Output the [x, y] coordinate of the center of the cell containing the given text.  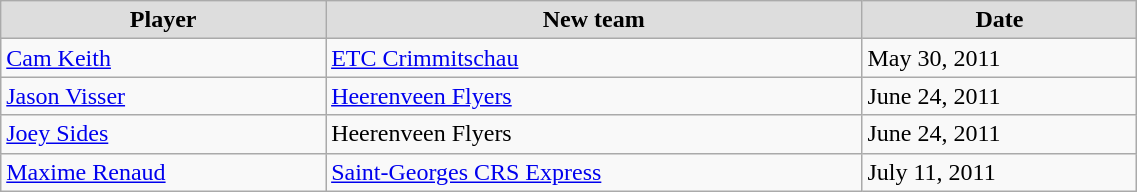
Cam Keith [164, 58]
New team [594, 20]
Date [1000, 20]
July 11, 2011 [1000, 172]
Joey Sides [164, 134]
Jason Visser [164, 96]
ETC Crimmitschau [594, 58]
Player [164, 20]
Maxime Renaud [164, 172]
May 30, 2011 [1000, 58]
Saint-Georges CRS Express [594, 172]
